Return the [x, y] coordinate for the center point of the cell that contains the specified text.  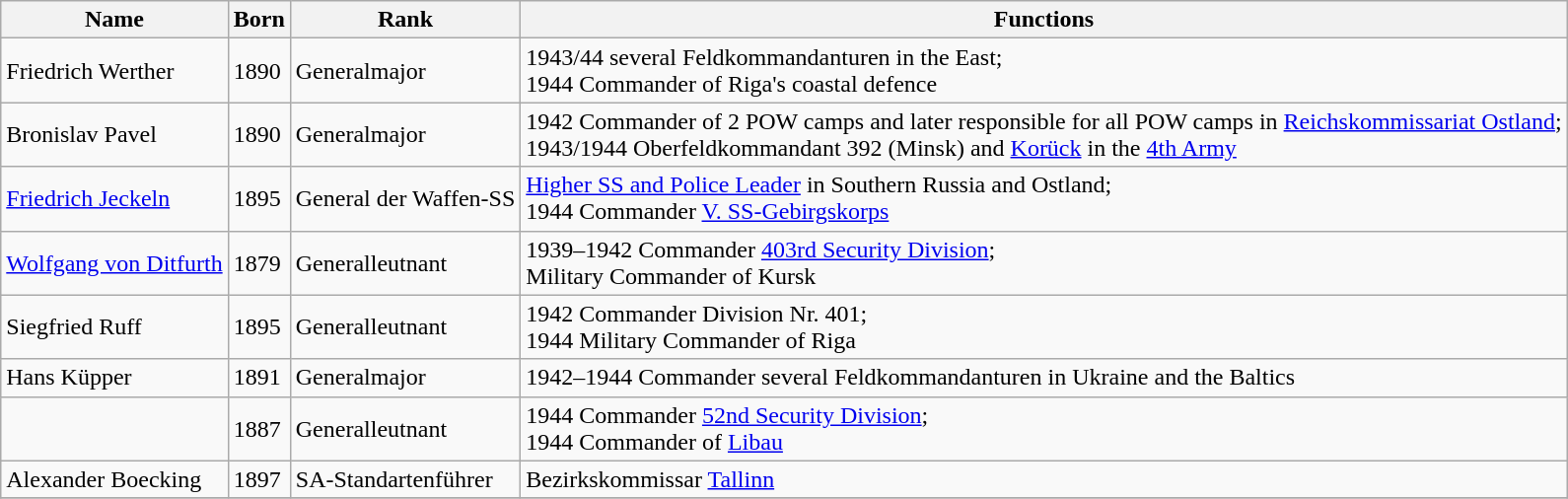
Rank [405, 20]
Siegfried Ruff [114, 327]
1942 Commander Division Nr. 401;1944 Military Commander of Riga [1043, 327]
Functions [1043, 20]
1897 [258, 479]
Alexander Boecking [114, 479]
Friedrich Werther [114, 71]
Born [258, 20]
1887 [258, 428]
1891 [258, 378]
Hans Küpper [114, 378]
Higher SS and Police Leader in Southern Russia and Ostland;1944 Commander V. SS-Gebirgskorps [1043, 199]
Wolfgang von Ditfurth [114, 262]
General der Waffen-SS [405, 199]
1942–1944 Commander several Feldkommandanturen in Ukraine and the Baltics [1043, 378]
1944 Commander 52nd Security Division;1944 Commander of Libau [1043, 428]
Name [114, 20]
1943/44 several Feldkommandanturen in the East;1944 Commander of Riga's coastal defence [1043, 71]
1939–1942 Commander 403rd Security Division;Military Commander of Kursk [1043, 262]
1879 [258, 262]
SA-Standartenführer [405, 479]
Friedrich Jeckeln [114, 199]
Bezirkskommissar Tallinn [1043, 479]
Bronislav Pavel [114, 134]
